Output the (X, Y) coordinate of the center of the cell containing the given text.  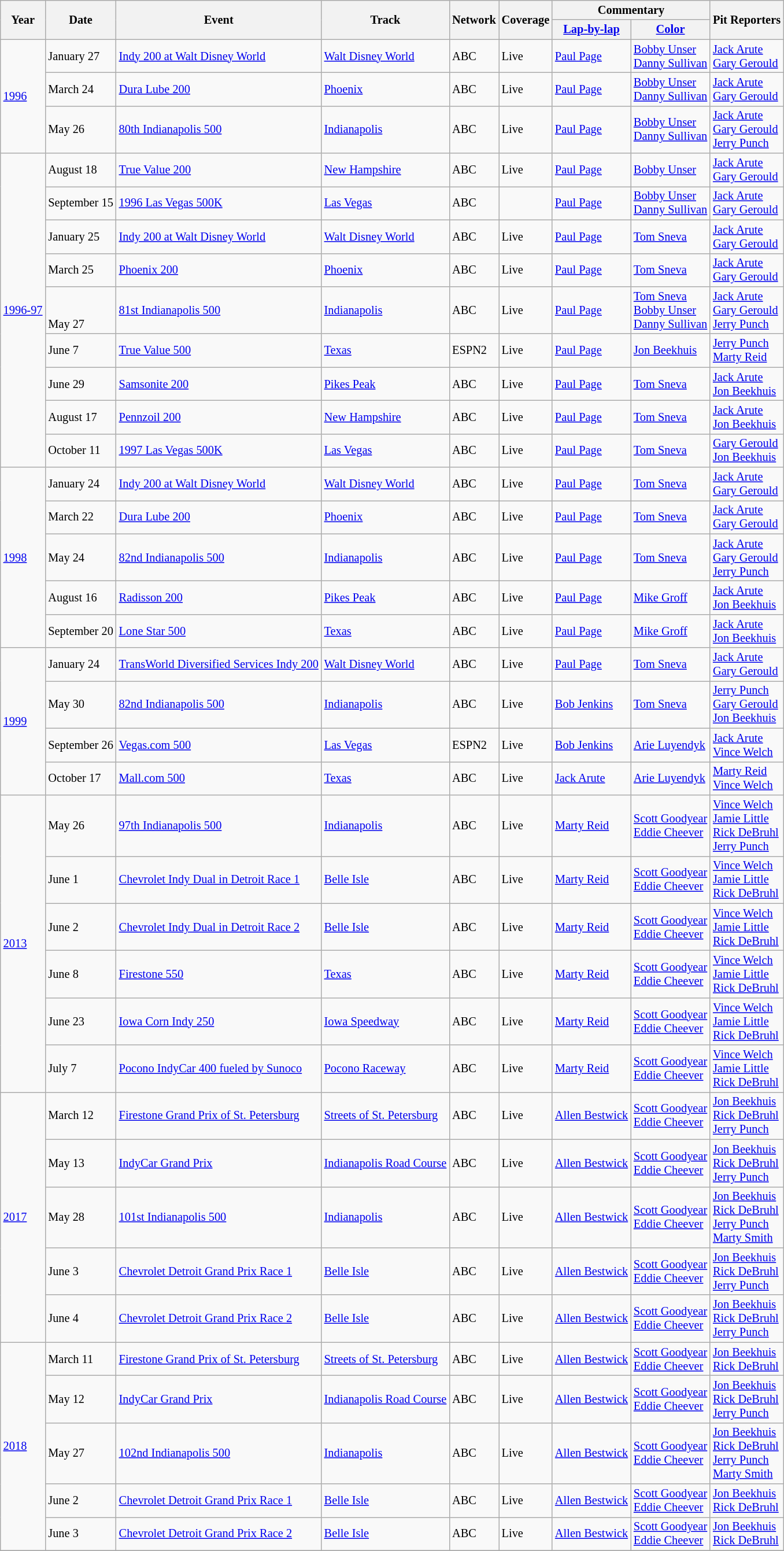
Pocono IndyCar 400 fueled by Sunoco (219, 1069)
101st Indianapolis 500 (219, 1217)
True Value 200 (219, 170)
2018 (23, 1446)
Jerry Punch Marty Reid (747, 350)
1996 (23, 96)
September 20 (80, 631)
2017 (23, 1217)
September 26 (80, 745)
June 29 (80, 384)
Jack Arute (591, 778)
Mall.com 500 (219, 778)
2013 (23, 943)
September 15 (80, 203)
Chevrolet Indy Dual in Detroit Race 1 (219, 880)
June 4 (80, 1319)
July 7 (80, 1069)
Lone Star 500 (219, 631)
January 25 (80, 237)
81st Indianapolis 500 (219, 310)
May 30 (80, 704)
June 7 (80, 350)
June 1 (80, 880)
May 12 (80, 1399)
Pocono Raceway (385, 1069)
80th Indianapolis 500 (219, 130)
True Value 500 (219, 350)
1997 Las Vegas 500K (219, 450)
Pit Reporters (747, 20)
August 17 (80, 417)
Phoenix 200 (219, 270)
Date (80, 20)
Year (23, 20)
Jack Arute Vince Welch (747, 745)
Jon Beekhuis (671, 350)
97th Indianapolis 500 (219, 825)
May 13 (80, 1163)
Iowa Speedway (385, 1021)
Samsonite 200 (219, 384)
January 27 (80, 56)
October 11 (80, 450)
Lap-by-lap (591, 29)
TransWorld Diversified Services Indy 200 (219, 664)
Track (385, 20)
March 25 (80, 270)
Marty Reid Vince Welch (747, 778)
March 24 (80, 89)
Event (219, 20)
Tom Sneva Bobby Unser Danny Sullivan (671, 310)
August 18 (80, 170)
June 8 (80, 974)
October 17 (80, 778)
March 11 (80, 1359)
1996 Las Vegas 500K (219, 203)
Jerry Punch Gary Gerould Jon Beekhuis (747, 704)
Vince Welch Jamie Little Rick DeBruhl Jerry Punch (747, 825)
1996-97 (23, 310)
Pennzoil 200 (219, 417)
Iowa Corn Indy 250 (219, 1021)
Radisson 200 (219, 597)
June 23 (80, 1021)
1999 (23, 722)
August 16 (80, 597)
Network (474, 20)
Vegas.com 500 (219, 745)
March 12 (80, 1116)
102nd Indianapolis 500 (219, 1453)
1998 (23, 557)
March 22 (80, 517)
Firestone 550 (219, 974)
May 24 (80, 557)
Coverage (526, 20)
Gary Gerould Jon Beekhuis (747, 450)
Color (671, 29)
Commentary (631, 10)
Chevrolet Indy Dual in Detroit Race 2 (219, 927)
Bobby Unser (671, 170)
May 28 (80, 1217)
